Detect which cell encompasses the target text, then output its (x, y) center coordinate. 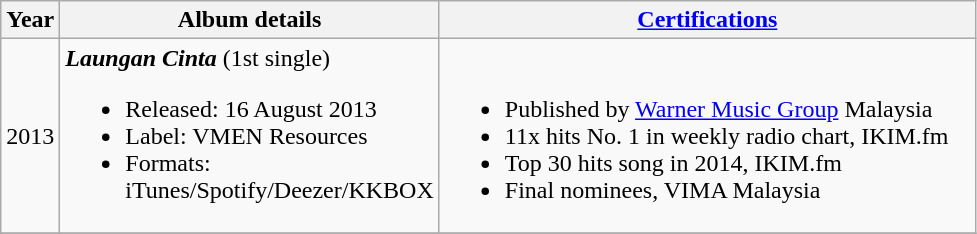
Album details (250, 20)
2013 (30, 136)
Certifications (707, 20)
Year (30, 20)
Laungan Cinta (1st single)Released: 16 August 2013Label: VMEN ResourcesFormats: iTunes/Spotify/Deezer/KKBOX (250, 136)
Published by Warner Music Group Malaysia11x hits No. 1 in weekly radio chart, IKIM.fmTop 30 hits song in 2014, IKIM.fmFinal nominees, VIMA Malaysia (707, 136)
